Capture the cell that displays the provided text and extract its [X, Y] central coordinate. 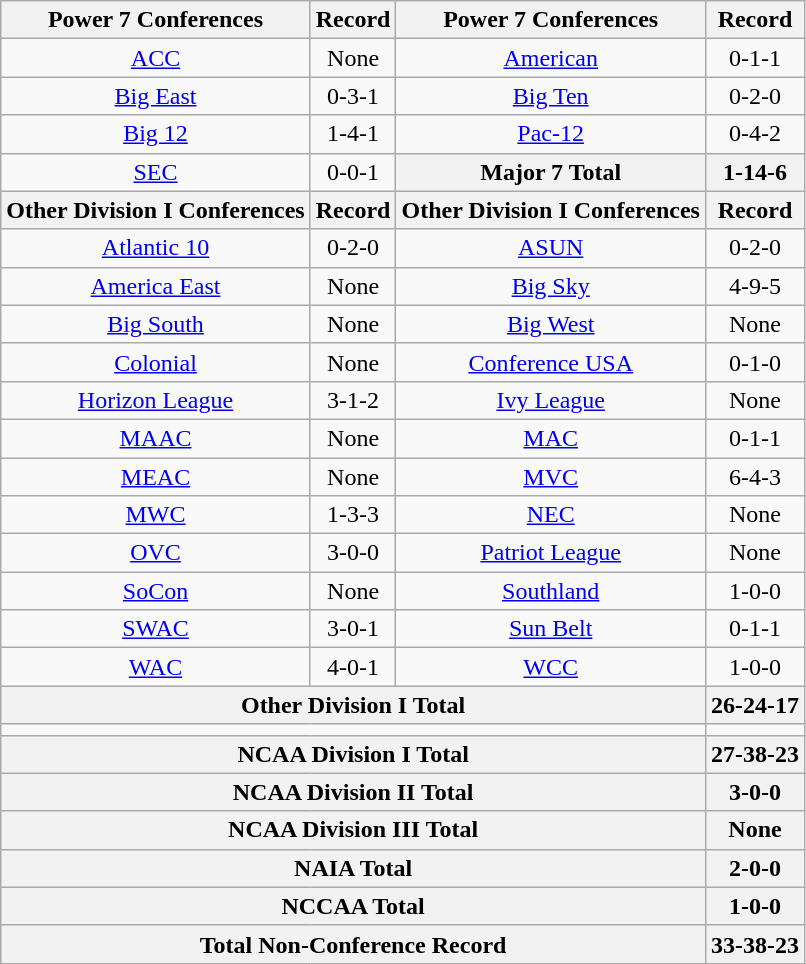
MAAC [156, 438]
MAC [550, 438]
0-0-1 [353, 172]
Big West [550, 324]
0-1-0 [754, 362]
0-4-2 [754, 134]
MVC [550, 477]
WCC [550, 667]
Ivy League [550, 400]
Southland [550, 591]
Big Ten [550, 96]
Big East [156, 96]
Horizon League [156, 400]
26-24-17 [754, 705]
OVC [156, 553]
NCCAA Total [354, 906]
1-14-6 [754, 172]
Big Sky [550, 286]
0-3-1 [353, 96]
American [550, 58]
Atlantic 10 [156, 248]
NAIA Total [354, 868]
Big 12 [156, 134]
NCAA Division III Total [354, 830]
2-0-0 [754, 868]
Total Non-Conference Record [354, 944]
Colonial [156, 362]
3-0-1 [353, 629]
Conference USA [550, 362]
1-3-3 [353, 515]
Big South [156, 324]
Patriot League [550, 553]
SoCon [156, 591]
NCAA Division I Total [354, 754]
ACC [156, 58]
33-38-23 [754, 944]
MEAC [156, 477]
Major 7 Total [550, 172]
Pac-12 [550, 134]
1-4-1 [353, 134]
4-0-1 [353, 667]
NCAA Division II Total [354, 792]
NEC [550, 515]
4-9-5 [754, 286]
ASUN [550, 248]
27-38-23 [754, 754]
America East [156, 286]
3-1-2 [353, 400]
SWAC [156, 629]
Other Division I Total [354, 705]
6-4-3 [754, 477]
MWC [156, 515]
SEC [156, 172]
WAC [156, 667]
Sun Belt [550, 629]
